Search for the cell housing the specified text and yield its [x, y] center coordinate. 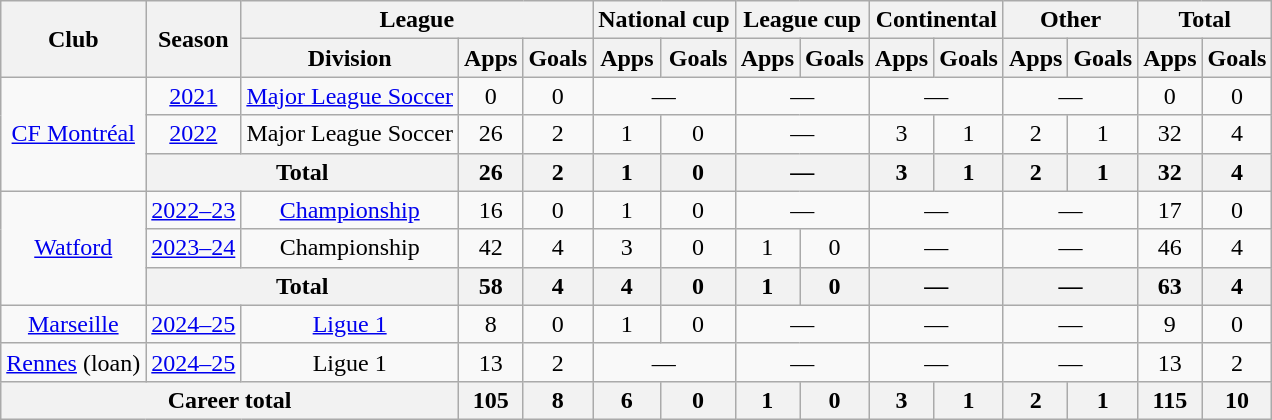
2023–24 [194, 248]
CF Montréal [74, 134]
Club [74, 39]
46 [1170, 248]
58 [490, 286]
105 [490, 400]
16 [490, 210]
Continental [936, 20]
17 [1170, 210]
Watford [74, 248]
League [417, 20]
10 [1237, 400]
42 [490, 248]
Division [350, 58]
6 [627, 400]
Other [1070, 20]
National cup [664, 20]
Career total [230, 400]
League cup [802, 20]
2022–23 [194, 210]
Rennes (loan) [74, 362]
63 [1170, 286]
2021 [194, 96]
Marseille [74, 324]
115 [1170, 400]
9 [1170, 324]
Season [194, 39]
2022 [194, 134]
